Output the [x, y] coordinate of the center of the cell containing the given text.  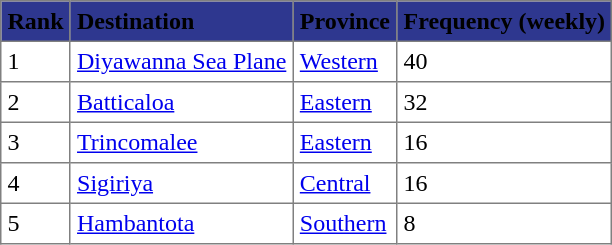
Diyawanna Sea Plane [182, 61]
1 [36, 61]
Batticaloa [182, 102]
5 [36, 223]
Frequency (weekly) [504, 21]
4 [36, 183]
Western [345, 61]
Central [345, 183]
Hambantota [182, 223]
2 [36, 102]
3 [36, 142]
Southern [345, 223]
Rank [36, 21]
Sigiriya [182, 183]
Destination [182, 21]
32 [504, 102]
40 [504, 61]
Province [345, 21]
8 [504, 223]
Trincomalee [182, 142]
